Determine the [X, Y] coordinate at the center of the cell enclosing the given text.  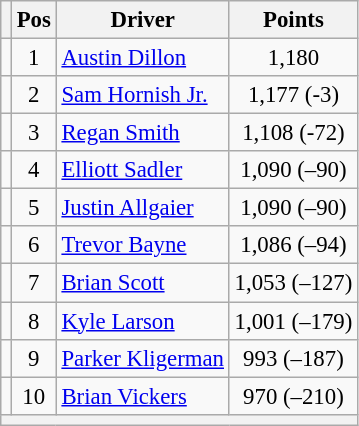
Brian Vickers [142, 396]
Elliott Sadler [142, 170]
2 [34, 95]
1 [34, 58]
9 [34, 358]
970 (–210) [293, 396]
8 [34, 321]
993 (–187) [293, 358]
3 [34, 133]
Sam Hornish Jr. [142, 95]
Brian Scott [142, 283]
Kyle Larson [142, 321]
Parker Kligerman [142, 358]
1,180 [293, 58]
1,001 (–179) [293, 321]
7 [34, 283]
1,086 (–94) [293, 245]
1,053 (–127) [293, 283]
1,177 (-3) [293, 95]
5 [34, 208]
Justin Allgaier [142, 208]
Regan Smith [142, 133]
Trevor Bayne [142, 245]
Points [293, 20]
6 [34, 245]
Pos [34, 20]
4 [34, 170]
10 [34, 396]
1,108 (-72) [293, 133]
Driver [142, 20]
Austin Dillon [142, 58]
